From the cell containing the given text, extract its center point as [x, y] coordinate. 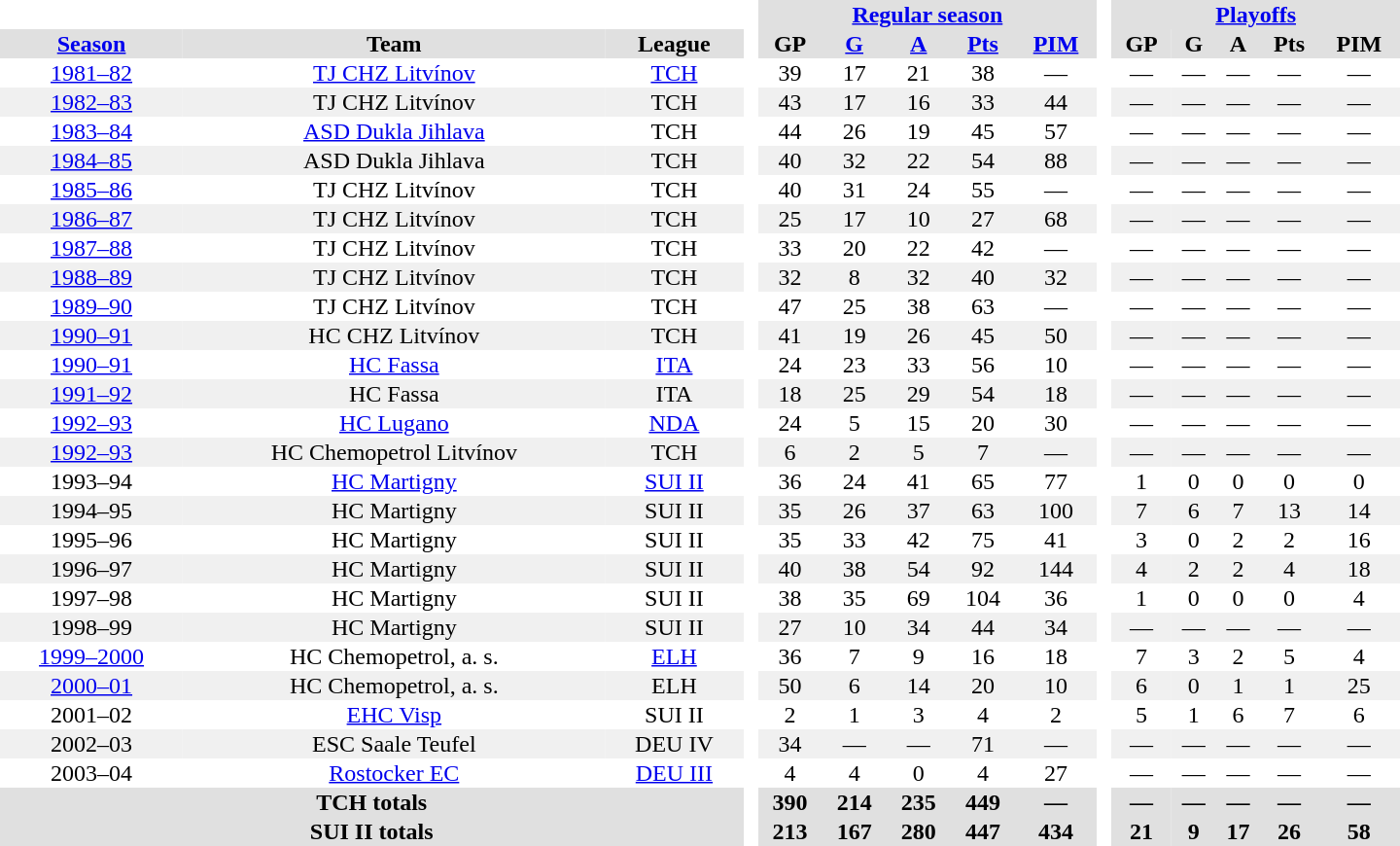
56 [983, 365]
Rostocker EC [394, 773]
213 [790, 831]
23 [855, 365]
DEU III [675, 773]
1997–98 [91, 598]
1996–97 [91, 569]
29 [919, 394]
2002–03 [91, 744]
HC Chemopetrol Litvínov [394, 452]
ESC Saale Teufel [394, 744]
1999–2000 [91, 656]
2000–01 [91, 686]
449 [983, 802]
HC CHZ Litvínov [394, 335]
1991–92 [91, 394]
280 [919, 831]
1982–83 [91, 102]
13 [1289, 511]
1984–85 [91, 160]
1989–90 [91, 306]
37 [919, 511]
1998–99 [91, 627]
92 [983, 569]
Playoffs [1256, 15]
77 [1056, 481]
TCH totals [371, 802]
390 [790, 802]
104 [983, 598]
1993–94 [91, 481]
88 [1056, 160]
43 [790, 102]
Regular season [927, 15]
8 [855, 277]
Team [394, 44]
30 [1056, 423]
235 [919, 802]
167 [855, 831]
EHC Visp [394, 715]
1983–84 [91, 131]
68 [1056, 219]
31 [855, 190]
HC Lugano [394, 423]
447 [983, 831]
100 [1056, 511]
Season [91, 44]
1994–95 [91, 511]
39 [790, 73]
57 [1056, 131]
69 [919, 598]
71 [983, 744]
1995–96 [91, 540]
47 [790, 306]
SUI II totals [371, 831]
434 [1056, 831]
1986–87 [91, 219]
NDA [675, 423]
1987–88 [91, 248]
75 [983, 540]
1988–89 [91, 277]
1981–82 [91, 73]
15 [919, 423]
2003–04 [91, 773]
55 [983, 190]
214 [855, 802]
1985–86 [91, 190]
58 [1359, 831]
144 [1056, 569]
League [675, 44]
2001–02 [91, 715]
65 [983, 481]
DEU IV [675, 744]
